Scan for the cell matching the given text and deliver its [X, Y] coordinate at center. 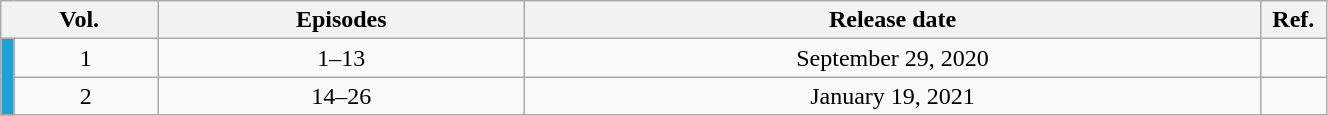
January 19, 2021 [892, 96]
September 29, 2020 [892, 58]
Ref. [1293, 20]
Episodes [342, 20]
1 [86, 58]
Vol. [80, 20]
14–26 [342, 96]
2 [86, 96]
1–13 [342, 58]
Release date [892, 20]
